Determine the (X, Y) coordinate at the center of the cell enclosing the given text.  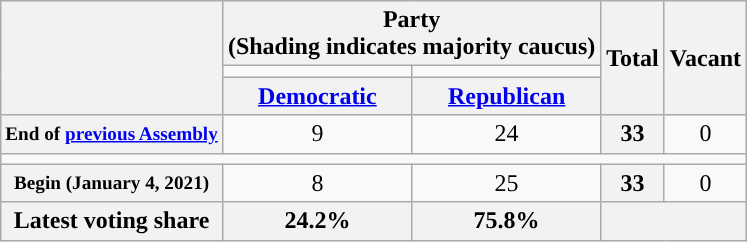
Republican (506, 96)
Party (Shading indicates majority caucus) (411, 34)
24 (506, 134)
End of previous Assembly (112, 134)
9 (317, 134)
8 (317, 183)
25 (506, 183)
Latest voting share (112, 221)
24.2% (317, 221)
Democratic (317, 96)
Vacant (705, 58)
Total (633, 58)
Begin (January 4, 2021) (112, 183)
75.8% (506, 221)
